Detect which cell encompasses the target text, then output its (x, y) center coordinate. 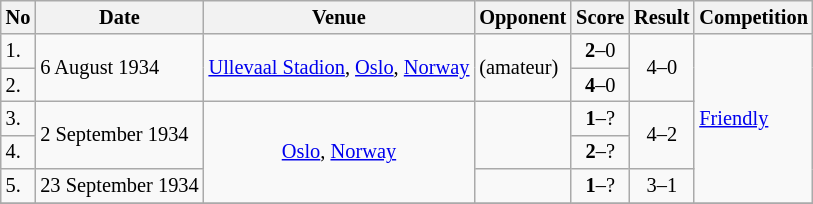
Oslo, Norway (340, 152)
2–0 (600, 51)
Opponent (522, 17)
Ullevaal Stadion, Oslo, Norway (340, 68)
(amateur) (522, 68)
5. (18, 186)
Score (600, 17)
23 September 1934 (119, 186)
4. (18, 152)
3–1 (662, 186)
3. (18, 118)
Venue (340, 17)
Competition (753, 17)
6 August 1934 (119, 68)
2–? (600, 152)
No (18, 17)
1. (18, 51)
Result (662, 17)
2. (18, 85)
Date (119, 17)
Friendly (753, 118)
2 September 1934 (119, 134)
4–2 (662, 134)
